For the text-containing cell, return its midpoint in (X, Y) coordinate format. 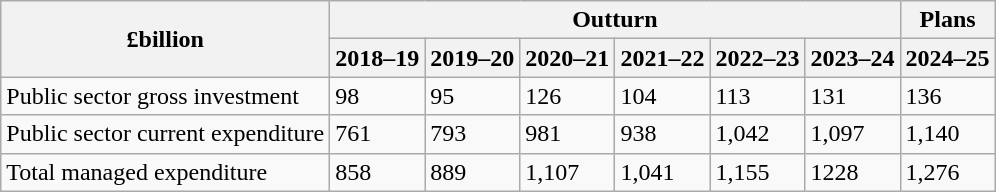
2020–21 (568, 58)
2019–20 (472, 58)
2024–25 (948, 58)
1,140 (948, 134)
2021–22 (662, 58)
1,042 (758, 134)
104 (662, 96)
Public sector gross investment (166, 96)
95 (472, 96)
1,097 (852, 134)
981 (568, 134)
1228 (852, 172)
793 (472, 134)
Total managed expenditure (166, 172)
126 (568, 96)
£billion (166, 39)
Public sector current expenditure (166, 134)
2018–19 (378, 58)
2022–23 (758, 58)
Plans (948, 20)
1,107 (568, 172)
858 (378, 172)
761 (378, 134)
Outturn (615, 20)
938 (662, 134)
2023–24 (852, 58)
136 (948, 96)
131 (852, 96)
113 (758, 96)
98 (378, 96)
1,041 (662, 172)
1,276 (948, 172)
889 (472, 172)
1,155 (758, 172)
